Detect which cell encompasses the target text, then output its [x, y] center coordinate. 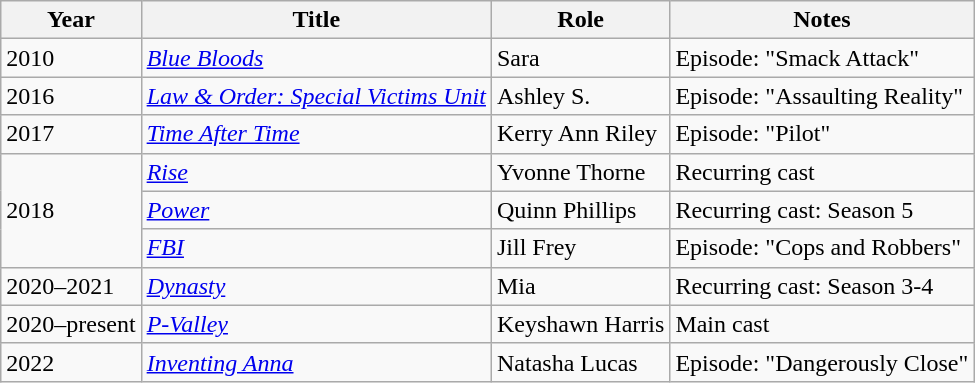
2017 [71, 134]
Rise [316, 172]
2020–present [71, 324]
Episode: "Smack Attack" [822, 58]
Title [316, 20]
2022 [71, 362]
Power [316, 210]
Recurring cast: Season 3-4 [822, 286]
Recurring cast: Season 5 [822, 210]
Blue Bloods [316, 58]
Natasha Lucas [580, 362]
Episode: "Dangerously Close" [822, 362]
Jill Frey [580, 248]
2010 [71, 58]
Sara [580, 58]
2016 [71, 96]
FBI [316, 248]
Ashley S. [580, 96]
Dynasty [316, 286]
Quinn Phillips [580, 210]
2020–2021 [71, 286]
Notes [822, 20]
Episode: "Pilot" [822, 134]
Recurring cast [822, 172]
Year [71, 20]
Episode: "Assaulting Reality" [822, 96]
Keyshawn Harris [580, 324]
Kerry Ann Riley [580, 134]
2018 [71, 210]
Role [580, 20]
Law & Order: Special Victims Unit [316, 96]
Yvonne Thorne [580, 172]
Main cast [822, 324]
Episode: "Cops and Robbers" [822, 248]
Time After Time [316, 134]
Mia [580, 286]
Inventing Anna [316, 362]
P-Valley [316, 324]
